From the cell containing the given text, extract its center point as [X, Y] coordinate. 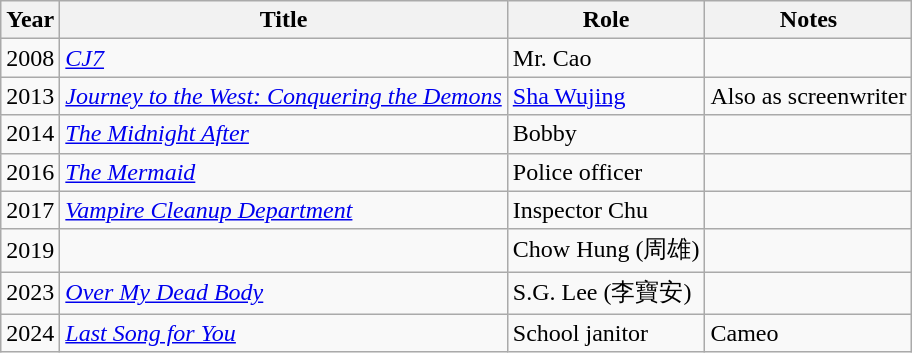
Chow Hung (周雄) [606, 250]
School janitor [606, 333]
2014 [30, 134]
Inspector Chu [606, 210]
Year [30, 20]
Sha Wujing [606, 96]
The Mermaid [284, 172]
Also as screenwriter [808, 96]
Title [284, 20]
2019 [30, 250]
Police officer [606, 172]
Over My Dead Body [284, 294]
2023 [30, 294]
2017 [30, 210]
Vampire Cleanup Department [284, 210]
2008 [30, 58]
Mr. Cao [606, 58]
2013 [30, 96]
Bobby [606, 134]
Cameo [808, 333]
CJ7 [284, 58]
The Midnight After [284, 134]
Last Song for You [284, 333]
S.G. Lee (李寶安) [606, 294]
2024 [30, 333]
Notes [808, 20]
Journey to the West: Conquering the Demons [284, 96]
2016 [30, 172]
Role [606, 20]
